Provide the (X, Y) coordinate of the cell's center where the given text is located.  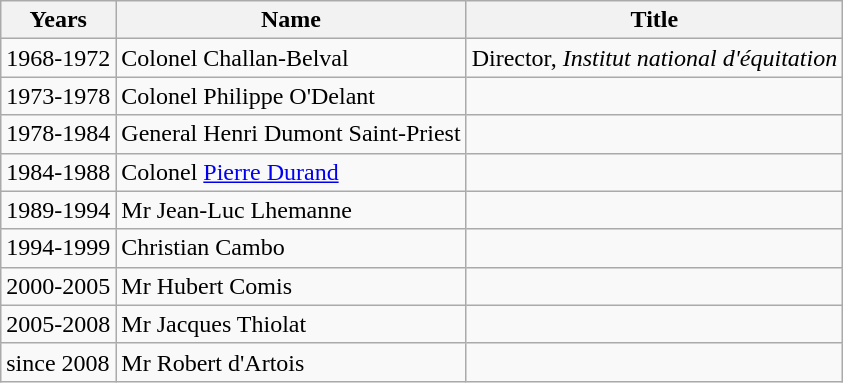
Christian Cambo (291, 248)
1968-1972 (58, 58)
General Henri Dumont Saint-Priest (291, 134)
Title (654, 20)
1984-1988 (58, 172)
Colonel Philippe O'Delant (291, 96)
1978-1984 (58, 134)
Years (58, 20)
Name (291, 20)
since 2008 (58, 362)
Director, Institut national d'équitation (654, 58)
Mr Robert d'Artois (291, 362)
Mr Jean-Luc Lhemanne (291, 210)
1994-1999 (58, 248)
2005-2008 (58, 324)
Colonel Challan-Belval (291, 58)
1973-1978 (58, 96)
Colonel Pierre Durand (291, 172)
1989-1994 (58, 210)
Mr Hubert Comis (291, 286)
2000-2005 (58, 286)
Mr Jacques Thiolat (291, 324)
